Find where the given text appears and provide that cell's center as [X, Y] coordinate. 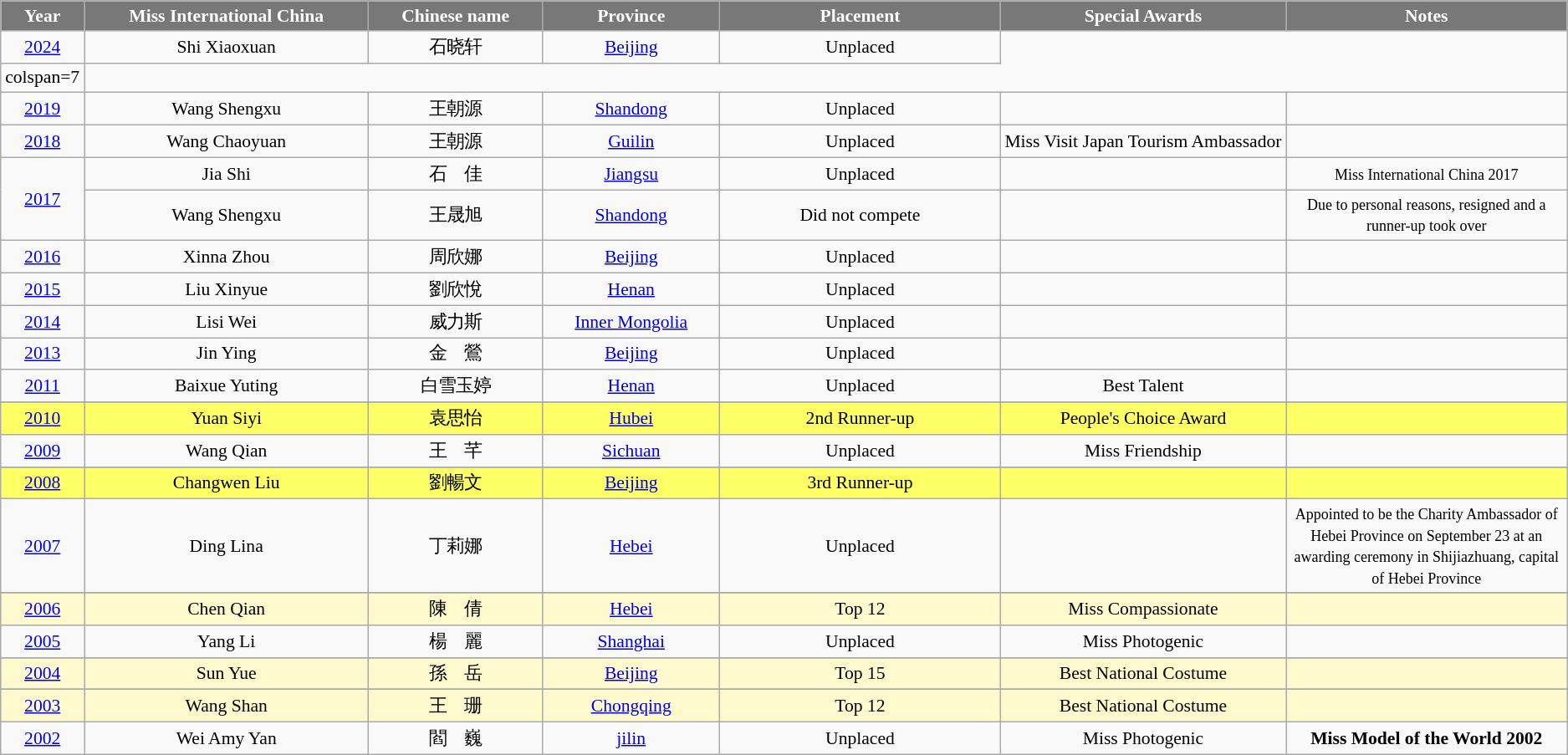
2019 [43, 109]
Chinese name [456, 16]
2014 [43, 321]
王晟旭 [456, 216]
Best Talent [1143, 386]
2004 [43, 674]
Top 15 [860, 674]
王 芊 [456, 451]
閻 巍 [456, 739]
王 珊 [456, 706]
2003 [43, 706]
Wang Chaoyuan [227, 142]
Did not compete [860, 216]
2011 [43, 386]
Baixue Yuting [227, 386]
2010 [43, 418]
2015 [43, 289]
丁莉娜 [456, 546]
2002 [43, 739]
Liu Xinyue [227, 289]
Jin Ying [227, 355]
2013 [43, 355]
2006 [43, 609]
Changwen Liu [227, 483]
白雪玉婷 [456, 386]
2005 [43, 642]
孫 岳 [456, 674]
Sichuan [631, 451]
2018 [43, 142]
Lisi Wei [227, 321]
Chongqing [631, 706]
People's Choice Award [1143, 418]
Jiangsu [631, 174]
3rd Runner-up [860, 483]
Miss International China 2017 [1427, 174]
2007 [43, 546]
Yuan Siyi [227, 418]
Special Awards [1143, 16]
Miss Model of the World 2002 [1427, 739]
威力斯 [456, 321]
Sun Yue [227, 674]
Guilin [631, 142]
jilin [631, 739]
Due to personal reasons, resigned and a runner-up took over [1427, 216]
Miss International China [227, 16]
石 佳 [456, 174]
劉暢文 [456, 483]
Wang Shan [227, 706]
Wei Amy Yan [227, 739]
Wang Qian [227, 451]
2nd Runner-up [860, 418]
Miss Compassionate [1143, 609]
2009 [43, 451]
Notes [1427, 16]
Miss Visit Japan Tourism Ambassador [1143, 142]
2017 [43, 199]
Shanghai [631, 642]
Placement [860, 16]
Hubei [631, 418]
Province [631, 16]
陳 倩 [456, 609]
colspan=7 [43, 78]
Yang Li [227, 642]
周欣娜 [456, 258]
Inner Mongolia [631, 321]
Year [43, 16]
Chen Qian [227, 609]
劉欣悅 [456, 289]
楊 麗 [456, 642]
Appointed to be the Charity Ambassador of Hebei Province on September 23 at an awarding ceremony in Shijiazhuang, capital of Hebei Province [1427, 546]
石晓轩 [456, 47]
Jia Shi [227, 174]
Shi Xiaoxuan [227, 47]
金 鶯 [456, 355]
2024 [43, 47]
袁思怡 [456, 418]
Ding Lina [227, 546]
Xinna Zhou [227, 258]
2008 [43, 483]
2016 [43, 258]
Miss Friendship [1143, 451]
